Pinpoint the cell where the given text exists, returning its (x, y) midpoint coordinate. 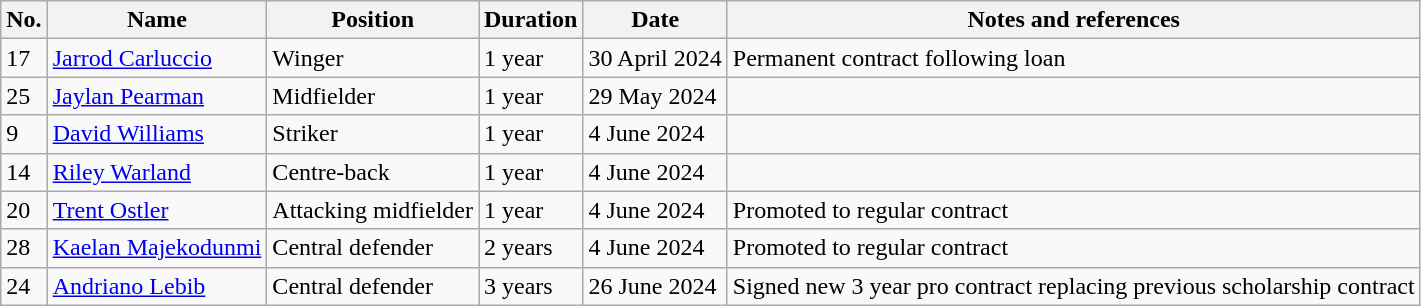
29 May 2024 (655, 96)
Winger (373, 58)
Position (373, 20)
David Williams (157, 134)
20 (24, 210)
14 (24, 172)
9 (24, 134)
Duration (530, 20)
30 April 2024 (655, 58)
Kaelan Majekodunmi (157, 248)
2 years (530, 248)
Jaylan Pearman (157, 96)
Midfielder (373, 96)
Centre-back (373, 172)
26 June 2024 (655, 286)
Notes and references (1074, 20)
Date (655, 20)
Andriano Lebib (157, 286)
Name (157, 20)
28 (24, 248)
Striker (373, 134)
Jarrod Carluccio (157, 58)
Signed new 3 year pro contract replacing previous scholarship contract (1074, 286)
Trent Ostler (157, 210)
Permanent contract following loan (1074, 58)
17 (24, 58)
No. (24, 20)
25 (24, 96)
Riley Warland (157, 172)
3 years (530, 286)
Attacking midfielder (373, 210)
24 (24, 286)
